Identify which cell holds the provided text, then report its [x, y] central coordinate. 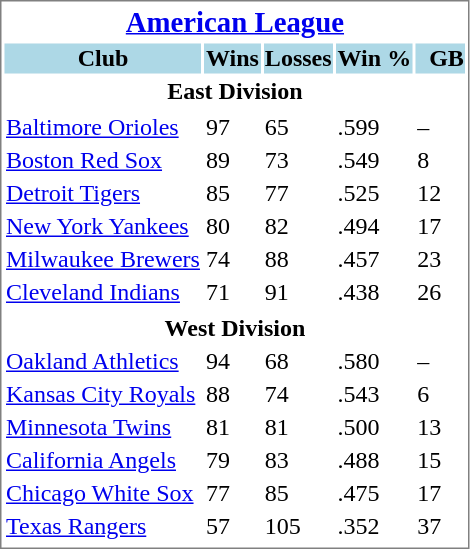
105 [298, 527]
Losses [298, 59]
Club [102, 59]
23 [441, 259]
West Division [234, 329]
.525 [374, 193]
26 [441, 293]
.352 [374, 527]
.494 [374, 227]
Win % [374, 59]
Milwaukee Brewers [102, 259]
.500 [374, 427]
8 [441, 161]
80 [232, 227]
83 [298, 461]
97 [232, 127]
57 [232, 527]
79 [232, 461]
.438 [374, 293]
89 [232, 161]
American League [234, 22]
.457 [374, 259]
Chicago White Sox [102, 493]
12 [441, 193]
71 [232, 293]
94 [232, 361]
GB [441, 59]
.549 [374, 161]
Texas Rangers [102, 527]
91 [298, 293]
California Angels [102, 461]
Wins [232, 59]
Baltimore Orioles [102, 127]
East Division [234, 91]
65 [298, 127]
.543 [374, 395]
6 [441, 395]
.488 [374, 461]
.599 [374, 127]
82 [298, 227]
13 [441, 427]
Kansas City Royals [102, 395]
.580 [374, 361]
68 [298, 361]
Oakland Athletics [102, 361]
Detroit Tigers [102, 193]
Cleveland Indians [102, 293]
73 [298, 161]
Minnesota Twins [102, 427]
15 [441, 461]
New York Yankees [102, 227]
Boston Red Sox [102, 161]
.475 [374, 493]
37 [441, 527]
